Extract the [X, Y] coordinate from the center of the cell holding the provided text.  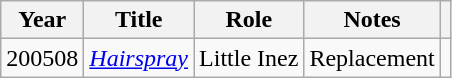
Hairspray [139, 58]
Little Inez [249, 58]
200508 [42, 58]
Year [42, 20]
Title [139, 20]
Replacement [372, 58]
Notes [372, 20]
Role [249, 20]
